Determine the (x, y) coordinate at the center of the cell enclosing the given text.  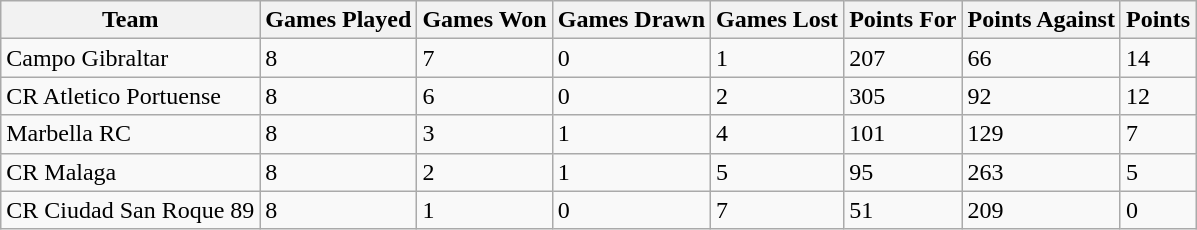
12 (1158, 96)
Points For (903, 20)
CR Ciudad San Roque 89 (130, 210)
4 (778, 134)
Team (130, 20)
6 (484, 96)
Games Lost (778, 20)
95 (903, 172)
209 (1041, 210)
92 (1041, 96)
101 (903, 134)
305 (903, 96)
Points (1158, 20)
Points Against (1041, 20)
207 (903, 58)
Games Drawn (631, 20)
Games Won (484, 20)
Marbella RC (130, 134)
263 (1041, 172)
3 (484, 134)
Games Played (338, 20)
CR Atletico Portuense (130, 96)
66 (1041, 58)
51 (903, 210)
CR Malaga (130, 172)
14 (1158, 58)
Campo Gibraltar (130, 58)
129 (1041, 134)
